For the text-containing cell, return its midpoint in [X, Y] coordinate format. 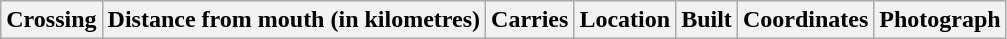
Distance from mouth (in kilometres) [294, 20]
Coordinates [805, 20]
Photograph [940, 20]
Built [707, 20]
Location [625, 20]
Carries [530, 20]
Crossing [52, 20]
